Detect which cell encompasses the target text, then output its (X, Y) center coordinate. 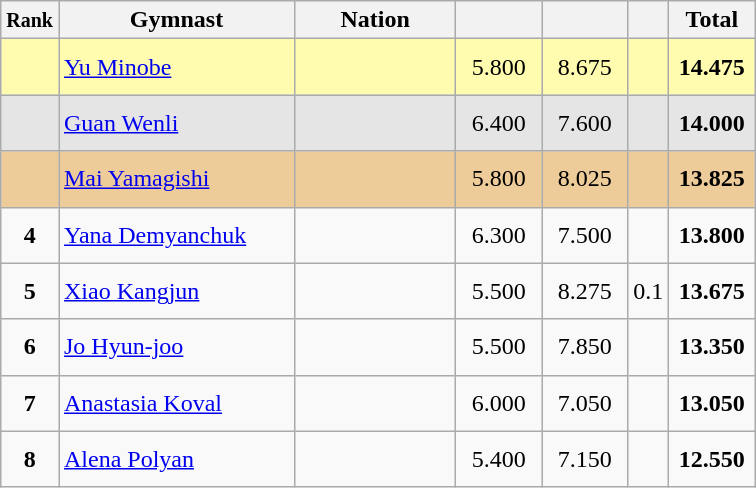
8.275 (585, 291)
7.500 (585, 235)
7.150 (585, 459)
7.600 (585, 123)
6 (30, 347)
Total (712, 20)
8.025 (585, 179)
14.000 (712, 123)
Xiao Kangjun (176, 291)
Guan Wenli (176, 123)
13.825 (712, 179)
7.850 (585, 347)
Rank (30, 20)
Yu Minobe (176, 67)
Jo Hyun-joo (176, 347)
6.400 (499, 123)
12.550 (712, 459)
4 (30, 235)
Mai Yamagishi (176, 179)
5.400 (499, 459)
Anastasia Koval (176, 403)
5 (30, 291)
8 (30, 459)
6.000 (499, 403)
7.050 (585, 403)
7 (30, 403)
8.675 (585, 67)
6.300 (499, 235)
13.800 (712, 235)
13.350 (712, 347)
0.1 (648, 291)
Gymnast (176, 20)
13.675 (712, 291)
14.475 (712, 67)
Nation (376, 20)
Yana Demyanchuk (176, 235)
13.050 (712, 403)
Alena Polyan (176, 459)
